From the cell containing the given text, extract its center point as (X, Y) coordinate. 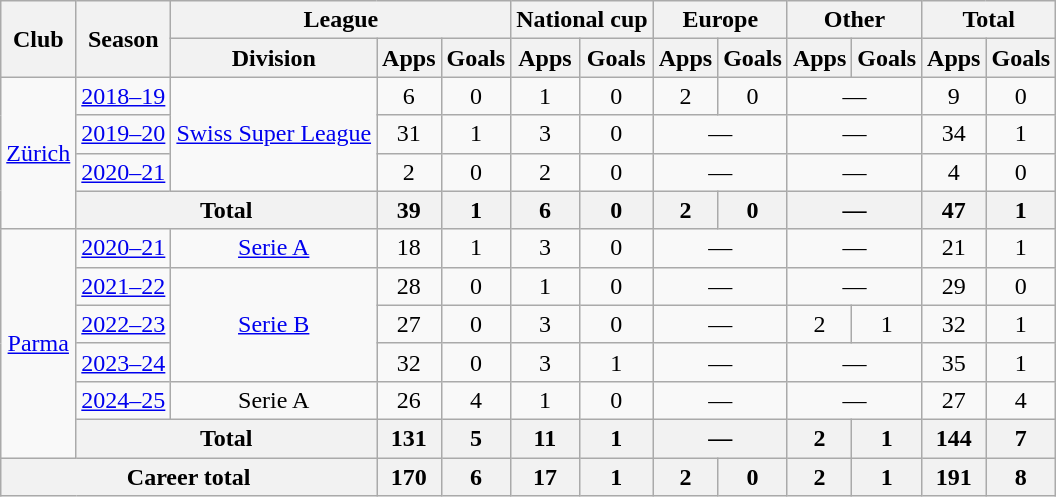
2018–19 (124, 96)
35 (954, 362)
9 (954, 96)
2019–20 (124, 134)
2022–23 (124, 324)
11 (545, 438)
Serie B (274, 324)
Club (38, 39)
170 (409, 477)
2024–25 (124, 400)
Career total (189, 477)
21 (954, 248)
28 (409, 286)
34 (954, 134)
191 (954, 477)
18 (409, 248)
Other (854, 20)
39 (409, 210)
17 (545, 477)
Parma (38, 343)
7 (1021, 438)
2021–22 (124, 286)
Swiss Super League (274, 134)
29 (954, 286)
47 (954, 210)
Season (124, 39)
131 (409, 438)
League (341, 20)
144 (954, 438)
8 (1021, 477)
Zürich (38, 153)
National cup (582, 20)
31 (409, 134)
Europe (720, 20)
5 (476, 438)
2023–24 (124, 362)
26 (409, 400)
Division (274, 58)
